For the text-containing cell, return its midpoint in [X, Y] coordinate format. 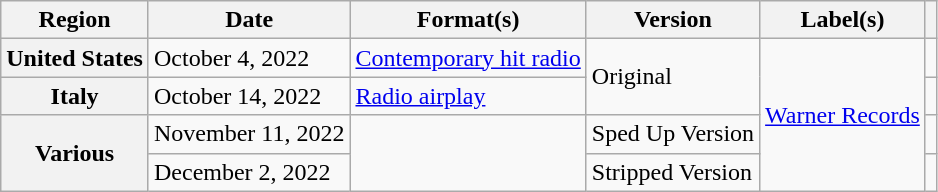
Warner Records [843, 115]
Contemporary hit radio [468, 58]
December 2, 2022 [248, 172]
Version [672, 20]
Radio airplay [468, 96]
Various [75, 153]
October 4, 2022 [248, 58]
Italy [75, 96]
Region [75, 20]
October 14, 2022 [248, 96]
Original [672, 77]
United States [75, 58]
November 11, 2022 [248, 134]
Date [248, 20]
Stripped Version [672, 172]
Format(s) [468, 20]
Sped Up Version [672, 134]
Label(s) [843, 20]
